Provide the [X, Y] coordinate of the cell's center where the given text is located.  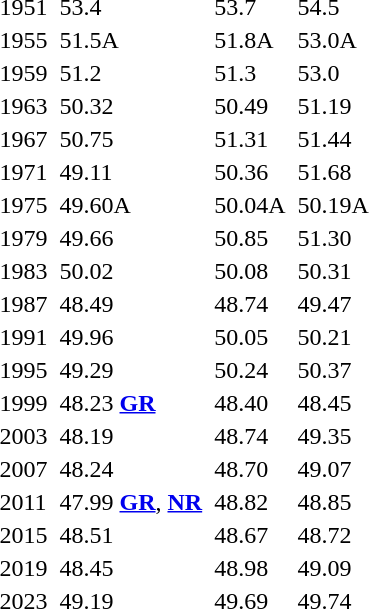
50.85 [250, 238]
51.8A [250, 40]
48.24 [131, 469]
50.04A [250, 205]
51.5A [131, 40]
48.82 [250, 502]
50.02 [131, 271]
48.40 [250, 403]
51.3 [250, 73]
48.70 [250, 469]
47.99 GR, NR [131, 502]
50.36 [250, 172]
50.75 [131, 139]
50.32 [131, 106]
50.49 [250, 106]
49.29 [131, 370]
48.51 [131, 535]
48.23 GR [131, 403]
51.31 [250, 139]
49.66 [131, 238]
48.49 [131, 304]
49.60A [131, 205]
49.96 [131, 337]
50.24 [250, 370]
48.67 [250, 535]
49.11 [131, 172]
51.2 [131, 73]
48.19 [131, 436]
48.45 [131, 568]
50.08 [250, 271]
48.98 [250, 568]
50.05 [250, 337]
